Search for the cell housing the specified text and yield its [X, Y] center coordinate. 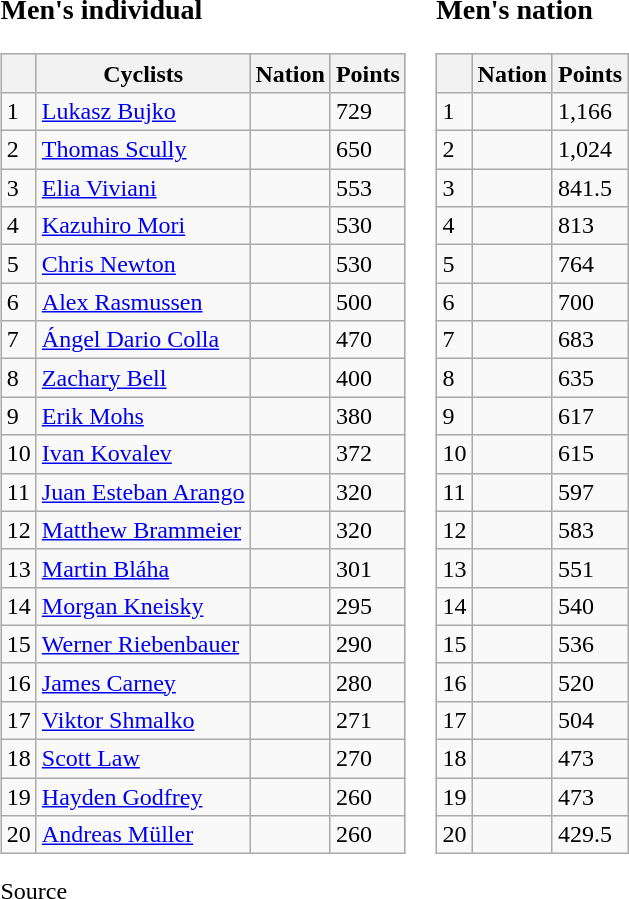
Scott Law [143, 759]
Hayden Godfrey [143, 797]
536 [590, 644]
635 [590, 378]
Ivan Kovalev [143, 454]
500 [368, 302]
729 [368, 111]
Erik Mohs [143, 416]
James Carney [143, 682]
551 [590, 568]
583 [590, 530]
597 [590, 492]
813 [590, 226]
Werner Riebenbauer [143, 644]
Lukasz Bujko [143, 111]
520 [590, 682]
540 [590, 606]
290 [368, 644]
372 [368, 454]
400 [368, 378]
Elia Viviani [143, 188]
Ángel Dario Colla [143, 340]
280 [368, 682]
Andreas Müller [143, 835]
Viktor Shmalko [143, 720]
504 [590, 720]
841.5 [590, 188]
295 [368, 606]
Cyclists [143, 73]
617 [590, 416]
Alex Rasmussen [143, 302]
764 [590, 264]
1,166 [590, 111]
Kazuhiro Mori [143, 226]
Thomas Scully [143, 150]
470 [368, 340]
683 [590, 340]
Morgan Kneisky [143, 606]
Chris Newton [143, 264]
301 [368, 568]
429.5 [590, 835]
Matthew Brammeier [143, 530]
553 [368, 188]
271 [368, 720]
270 [368, 759]
700 [590, 302]
Juan Esteban Arango [143, 492]
650 [368, 150]
615 [590, 454]
380 [368, 416]
Zachary Bell [143, 378]
1,024 [590, 150]
Martin Bláha [143, 568]
